Extract the [x, y] coordinate from the center of the cell holding the provided text.  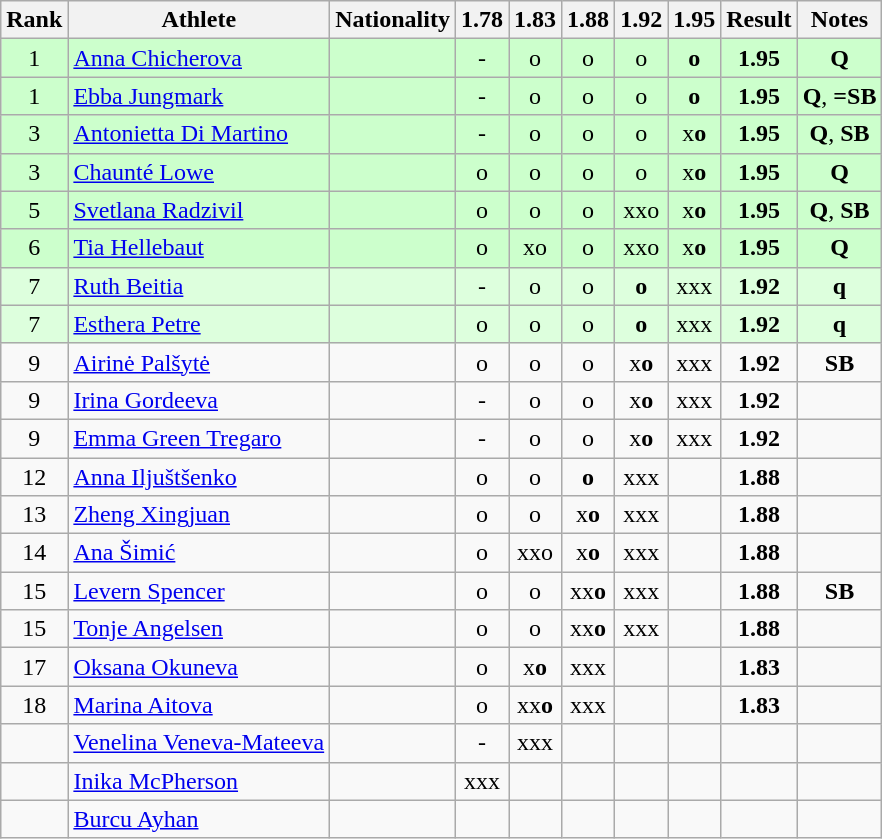
Marina Aitova [199, 705]
18 [34, 705]
1.78 [482, 20]
Anna Iljuštšenko [199, 477]
Antonietta Di Martino [199, 134]
Rank [34, 20]
Svetlana Radzivil [199, 210]
Ana Šimić [199, 553]
Anna Chicherova [199, 58]
Q, =SB [840, 96]
Esthera Petre [199, 324]
Burcu Ayhan [199, 819]
Nationality [393, 20]
Chaunté Lowe [199, 172]
Result [759, 20]
Ebba Jungmark [199, 96]
Emma Green Tregaro [199, 438]
Ruth Beitia [199, 286]
17 [34, 667]
5 [34, 210]
Inika McPherson [199, 781]
Oksana Okuneva [199, 667]
Levern Spencer [199, 591]
Tonje Angelsen [199, 629]
Airinė Palšytė [199, 362]
Irina Gordeeva [199, 400]
Venelina Veneva-Mateeva [199, 743]
Notes [840, 20]
Tia Hellebaut [199, 248]
14 [34, 553]
13 [34, 515]
Athlete [199, 20]
Zheng Xingjuan [199, 515]
6 [34, 248]
12 [34, 477]
